Identify which cell holds the provided text, then report its (X, Y) central coordinate. 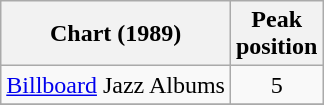
Billboard Jazz Albums (116, 85)
5 (276, 85)
Chart (1989) (116, 34)
Peakposition (276, 34)
